Return [X, Y] of the center of cell containing provided text 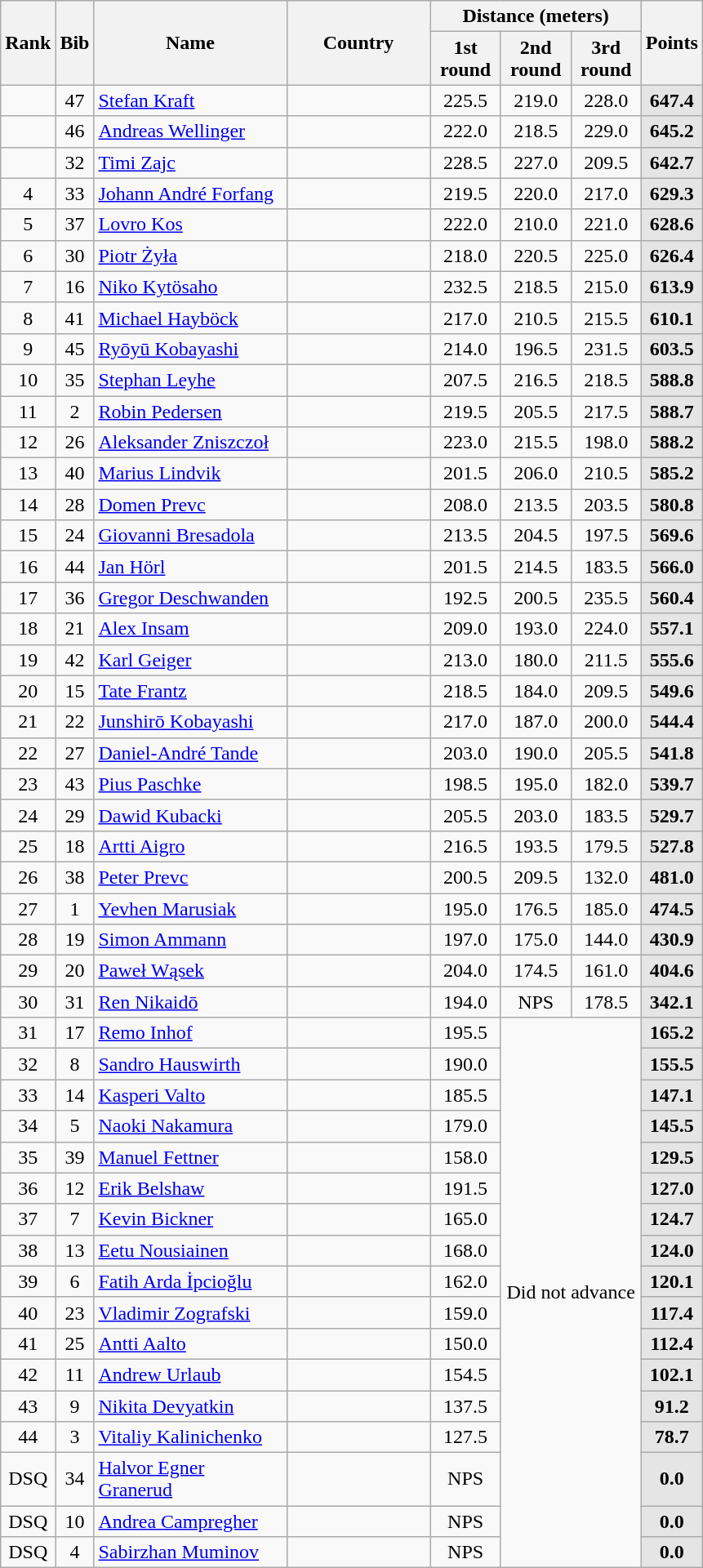
Antti Aalto [190, 1343]
541.8 [671, 753]
642.7 [671, 163]
91.2 [671, 1405]
165.0 [465, 1219]
529.7 [671, 815]
193.0 [536, 629]
161.0 [606, 971]
Name [190, 42]
Tate Frantz [190, 691]
229.0 [606, 131]
645.2 [671, 131]
585.2 [671, 474]
78.7 [671, 1437]
Daniel-André Tande [190, 753]
Dawid Kubacki [190, 815]
215.0 [606, 287]
474.5 [671, 909]
Vitaliy Kalinichenko [190, 1437]
193.5 [536, 846]
174.5 [536, 971]
Bib [75, 42]
557.1 [671, 629]
342.1 [671, 1002]
555.6 [671, 660]
544.4 [671, 722]
213.0 [465, 660]
Robin Pedersen [190, 411]
154.5 [465, 1374]
196.5 [536, 349]
Did not advance [571, 1293]
179.5 [606, 846]
124.0 [671, 1250]
168.0 [465, 1250]
Alex Insam [190, 629]
227.0 [536, 163]
Andrew Urlaub [190, 1374]
45 [75, 349]
Gregor Deschwanden [190, 598]
647.4 [671, 100]
Andrea Campregher [190, 1521]
232.5 [465, 287]
209.0 [465, 629]
220.0 [536, 194]
155.5 [671, 1064]
626.4 [671, 256]
610.1 [671, 318]
Timi Zajc [190, 163]
225.0 [606, 256]
112.4 [671, 1343]
Ryōyū Kobayashi [190, 349]
404.6 [671, 971]
159.0 [465, 1312]
Stefan Kraft [190, 100]
Ren Nikaidō [190, 1002]
150.0 [465, 1343]
185.5 [465, 1095]
Sandro Hauswirth [190, 1064]
Johann André Forfang [190, 194]
204.5 [536, 536]
117.4 [671, 1312]
225.5 [465, 100]
162.0 [465, 1281]
Nikita Devyatkin [190, 1405]
Remo Inhof [190, 1033]
Distance (meters) [536, 16]
192.5 [465, 598]
224.0 [606, 629]
Simon Ammann [190, 940]
182.0 [606, 784]
179.0 [465, 1126]
Michael Hayböck [190, 318]
588.2 [671, 443]
539.7 [671, 784]
527.8 [671, 846]
214.5 [536, 567]
46 [75, 131]
Kevin Bickner [190, 1219]
Peter Prevc [190, 877]
Artti Aigro [190, 846]
Pius Paschke [190, 784]
144.0 [606, 940]
208.0 [465, 505]
198.5 [465, 784]
Jan Hörl [190, 567]
206.0 [536, 474]
1 [75, 909]
158.0 [465, 1157]
184.0 [536, 691]
628.6 [671, 225]
588.8 [671, 380]
Piotr Żyła [190, 256]
165.2 [671, 1033]
176.5 [536, 909]
198.0 [606, 443]
Domen Prevc [190, 505]
217.5 [606, 411]
214.0 [465, 349]
145.5 [671, 1126]
Niko Kytösaho [190, 287]
Manuel Fettner [190, 1157]
180.0 [536, 660]
120.1 [671, 1281]
Lovro Kos [190, 225]
Eetu Nousiainen [190, 1250]
430.9 [671, 940]
Naoki Nakamura [190, 1126]
195.5 [465, 1033]
580.8 [671, 505]
223.0 [465, 443]
132.0 [606, 877]
210.0 [536, 225]
137.5 [465, 1405]
194.0 [465, 1002]
2nd round [536, 59]
Junshirō Kobayashi [190, 722]
203.5 [606, 505]
569.6 [671, 536]
178.5 [606, 1002]
Country [358, 42]
Aleksander Zniszczoł [190, 443]
220.5 [536, 256]
Karl Geiger [190, 660]
603.5 [671, 349]
3 [75, 1437]
Marius Lindvik [190, 474]
231.5 [606, 349]
Fatih Arda İpcioğlu [190, 1281]
221.0 [606, 225]
235.5 [606, 598]
197.5 [606, 536]
Rank [28, 42]
Vladimir Zografski [190, 1312]
Kasperi Valto [190, 1095]
102.1 [671, 1374]
588.7 [671, 411]
Paweł Wąsek [190, 971]
Erik Belshaw [190, 1188]
Andreas Wellinger [190, 131]
2 [75, 411]
191.5 [465, 1188]
549.6 [671, 691]
175.0 [536, 940]
629.3 [671, 194]
228.0 [606, 100]
228.5 [465, 163]
3rd round [606, 59]
127.5 [465, 1437]
185.0 [606, 909]
200.0 [606, 722]
613.9 [671, 287]
481.0 [671, 877]
Stephan Leyhe [190, 380]
147.1 [671, 1095]
Halvor Egner Granerud [190, 1480]
211.5 [606, 660]
47 [75, 100]
Giovanni Bresadola [190, 536]
1st round [465, 59]
124.7 [671, 1219]
127.0 [671, 1188]
560.4 [671, 598]
207.5 [465, 380]
129.5 [671, 1157]
Sabirzhan Muminov [190, 1552]
204.0 [465, 971]
219.0 [536, 100]
Yevhen Marusiak [190, 909]
218.0 [465, 256]
197.0 [465, 940]
566.0 [671, 567]
Points [671, 42]
187.0 [536, 722]
